Determine the (X, Y) coordinate at the center of the cell enclosing the given text.  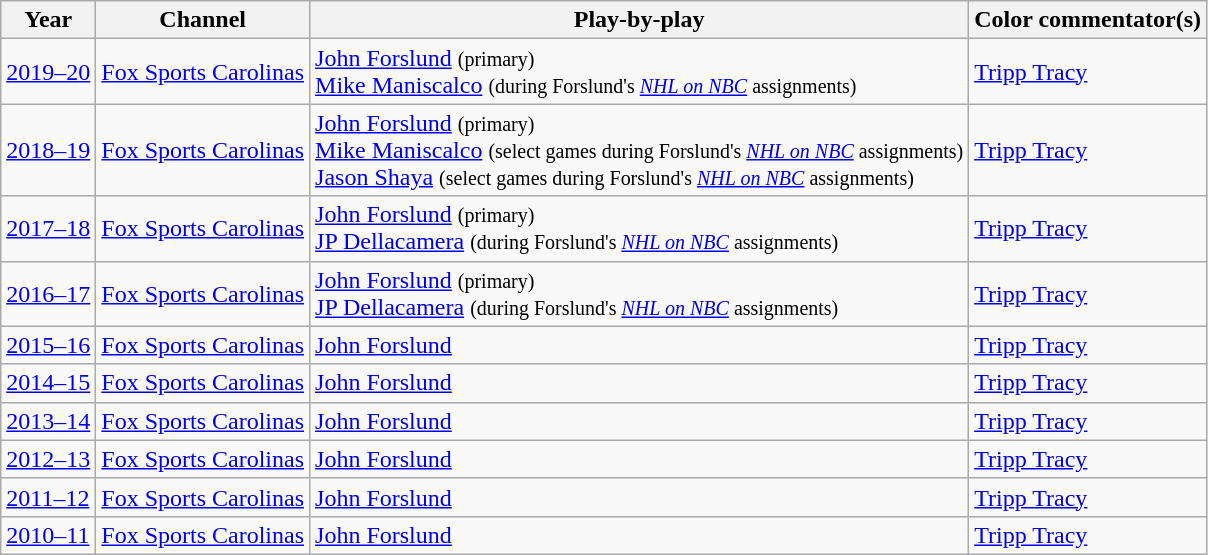
Play-by-play (640, 20)
2018–19 (48, 150)
2010–11 (48, 535)
2015–16 (48, 345)
2014–15 (48, 383)
Color commentator(s) (1088, 20)
2019–20 (48, 72)
2012–13 (48, 459)
2016–17 (48, 294)
2011–12 (48, 497)
John Forslund (primary)Mike Maniscalco (during Forslund's NHL on NBC assignments) (640, 72)
Year (48, 20)
2017–18 (48, 228)
Channel (203, 20)
2013–14 (48, 421)
